Search for the cell housing the specified text and yield its [x, y] center coordinate. 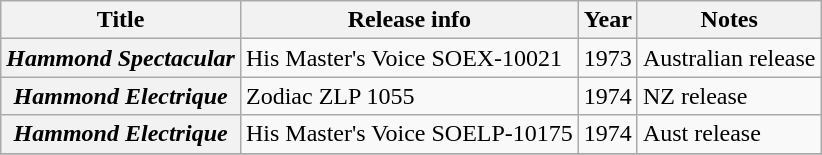
Aust release [729, 134]
Notes [729, 20]
Release info [409, 20]
Hammond Spectacular [121, 58]
Year [608, 20]
His Master's Voice SOEX-10021 [409, 58]
Australian release [729, 58]
Zodiac ZLP 1055 [409, 96]
NZ release [729, 96]
Title [121, 20]
His Master's Voice SOELP-10175 [409, 134]
1973 [608, 58]
